Search for the cell housing the specified text and yield its (x, y) center coordinate. 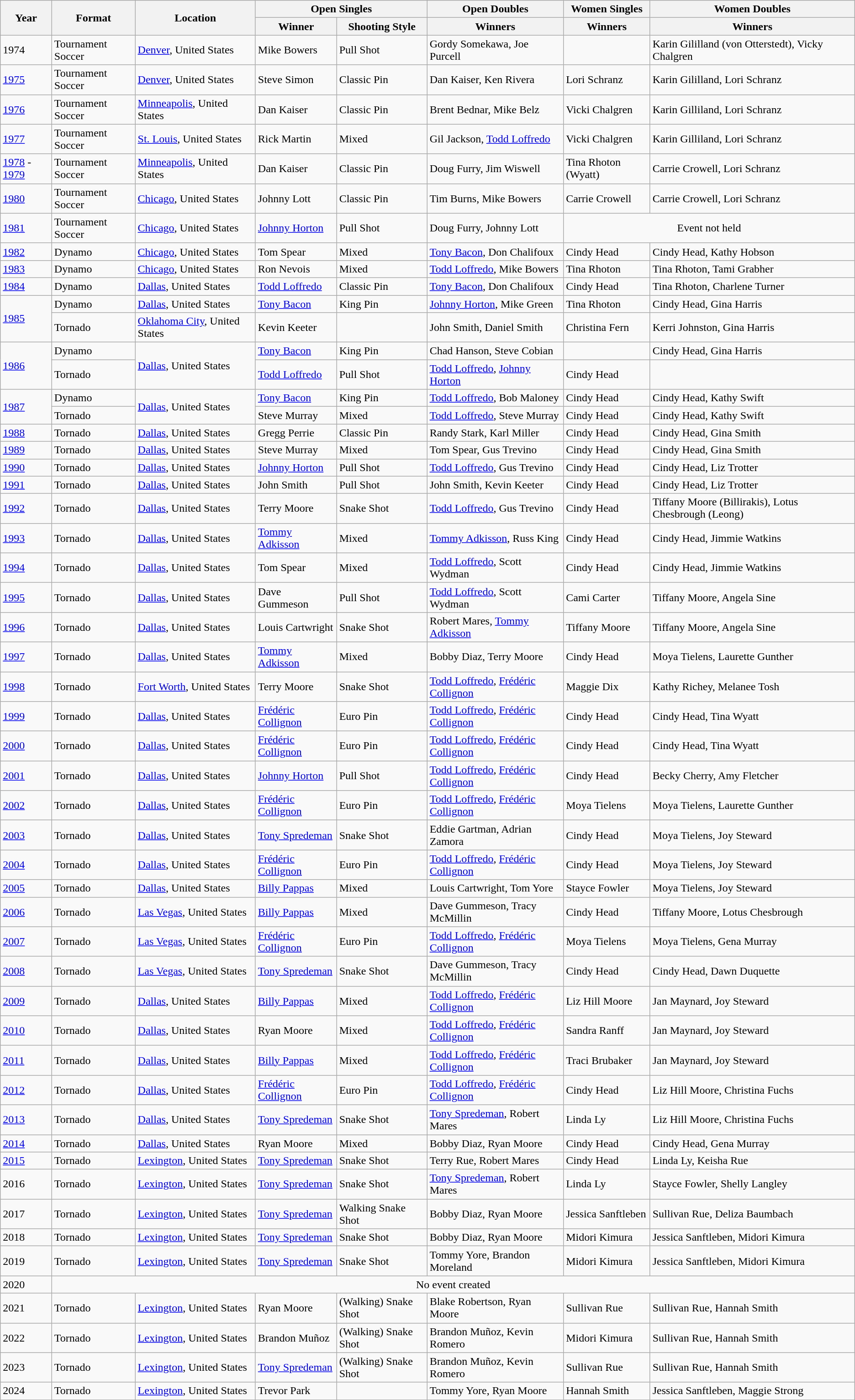
John Smith (296, 485)
Louis Cartwright (296, 627)
Tina Rhoton, Charlene Turner (752, 286)
1982 (26, 252)
2008 (26, 971)
Brandon Muñoz (296, 1337)
Trevor Park (296, 1391)
Tina Rhoton (Wyatt) (607, 169)
Jessica Sanftleben (607, 1214)
Todd Loffredo, Johnny Horton (495, 374)
2000 (26, 746)
Oklahoma City, United States (195, 328)
2017 (26, 1214)
Sandra Ranff (607, 1031)
Walking Snake Shot (382, 1214)
1993 (26, 538)
Louis Cartwright, Tom Yore (495, 888)
Johnny Horton, Mike Green (495, 304)
Linda Ly, Keisha Rue (752, 1161)
John Smith, Kevin Keeter (495, 485)
Liz Hill Moore (607, 1001)
Steve Simon (296, 79)
2018 (26, 1237)
2005 (26, 888)
2011 (26, 1060)
1975 (26, 79)
Jessica Sanftleben, Maggie Strong (752, 1391)
Blake Robertson, Ryan Moore (495, 1308)
2013 (26, 1119)
1995 (26, 597)
Cindy Head, Dawn Duquette (752, 971)
2024 (26, 1391)
2003 (26, 835)
Year (26, 18)
2010 (26, 1031)
2020 (26, 1285)
Dave Gummeson (296, 597)
2019 (26, 1261)
1983 (26, 269)
Cindy Head, Kathy Hobson (752, 252)
1994 (26, 568)
1997 (26, 656)
Robert Mares, Tommy Adkisson (495, 627)
Dan Kaiser, Ken Rivera (495, 79)
Chad Hanson, Steve Cobian (495, 351)
Hannah Smith (607, 1391)
2023 (26, 1368)
1988 (26, 433)
Stayce Fowler (607, 888)
Women Doubles (752, 9)
1999 (26, 717)
Gregg Perrie (296, 433)
1986 (26, 366)
1977 (26, 139)
1974 (26, 50)
Gil Jackson, Todd Loffredo (495, 139)
Winner (296, 26)
Tim Burns, Mike Bowers (495, 198)
2021 (26, 1308)
Open Doubles (495, 9)
Kerri Johnston, Gina Harris (752, 328)
John Smith, Daniel Smith (495, 328)
Becky Cherry, Amy Fletcher (752, 776)
Christina Fern (607, 328)
St. Louis, United States (195, 139)
1981 (26, 228)
Women Singles (607, 9)
Mike Bowers (296, 50)
1990 (26, 467)
1976 (26, 110)
Rick Martin (296, 139)
2014 (26, 1143)
Brent Bednar, Mike Belz (495, 110)
2004 (26, 865)
Tommy Yore, Brandon Moreland (495, 1261)
Terry Rue, Robert Mares (495, 1161)
Todd Loffredo, Steve Murray (495, 415)
Tina Rhoton, Tami Grabher (752, 269)
Eddie Gartman, Adrian Zamora (495, 835)
Karin Gililland (von Otterstedt), Vicky Chalgren (752, 50)
Tommy Yore, Ryan Moore (495, 1391)
2022 (26, 1337)
Doug Furry, Johnny Lott (495, 228)
Todd Loffredo, Bob Maloney (495, 398)
Moya Tielens, Gena Murray (752, 941)
2001 (26, 776)
Sullivan Rue, Deliza Baumbach (752, 1214)
2015 (26, 1161)
Shooting Style (382, 26)
2016 (26, 1184)
2012 (26, 1090)
Johnny Lott (296, 198)
Lori Schranz (607, 79)
Ron Nevois (296, 269)
Tiffany Moore, Lotus Chesbrough (752, 912)
1987 (26, 407)
1998 (26, 687)
Traci Brubaker (607, 1060)
Bobby Diaz, Terry Moore (495, 656)
Location (195, 18)
Gordy Somekawa, Joe Purcell (495, 50)
1989 (26, 450)
Tiffany Moore (607, 627)
Todd Loffredo, Mike Bowers (495, 269)
Randy Stark, Karl Miller (495, 433)
Tiffany Moore (Billirakis), Lotus Chesbrough (Leong) (752, 509)
Format (93, 18)
Tommy Adkisson, Russ King (495, 538)
Kathy Richey, Melanee Tosh (752, 687)
Karin Gililland, Lori Schranz (752, 79)
Event not held (709, 228)
Fort Worth, United States (195, 687)
No event created (453, 1285)
1978 - 1979 (26, 169)
1991 (26, 485)
Cindy Head, Gena Murray (752, 1143)
Cami Carter (607, 597)
1985 (26, 319)
Doug Furry, Jim Wiswell (495, 169)
1984 (26, 286)
2006 (26, 912)
Tom Spear, Gus Trevino (495, 450)
Maggie Dix (607, 687)
Carrie Crowell (607, 198)
1992 (26, 509)
Stayce Fowler, Shelly Langley (752, 1184)
2002 (26, 805)
Open Singles (341, 9)
Kevin Keeter (296, 328)
2007 (26, 941)
1980 (26, 198)
1996 (26, 627)
2009 (26, 1001)
